Extract the (X, Y) coordinate from the center of the cell holding the provided text.  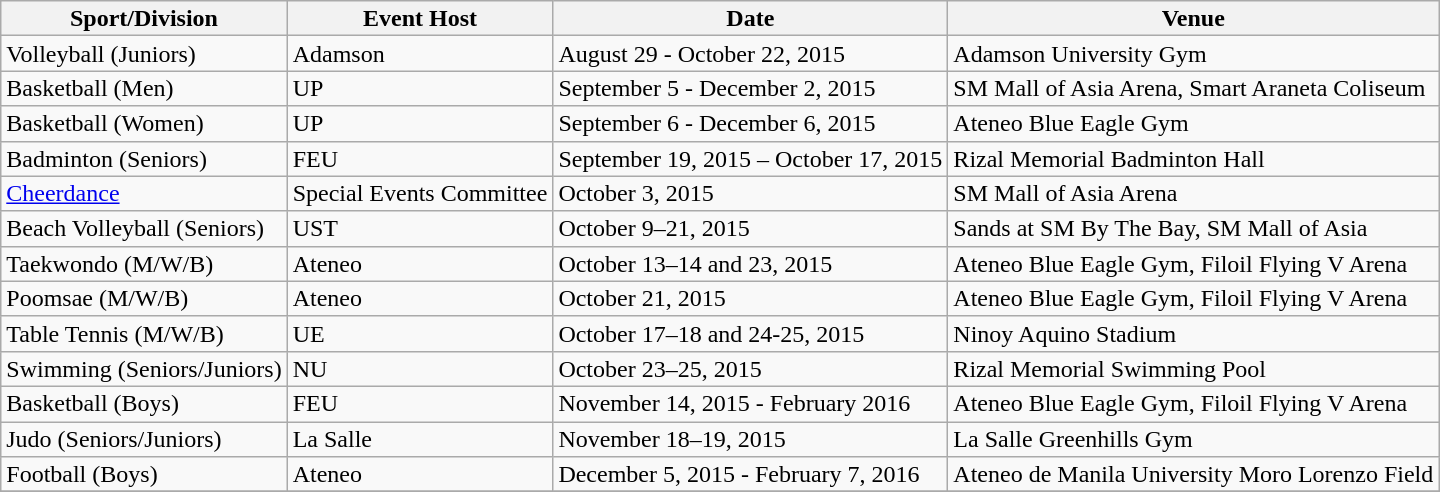
Beach Volleyball (Seniors) (144, 228)
La Salle (420, 440)
Rizal Memorial Badminton Hall (1194, 158)
Poomsae (M/W/B) (144, 298)
August 29 - October 22, 2015 (750, 54)
Cheerdance (144, 194)
NU (420, 368)
Badminton (Seniors) (144, 158)
October 3, 2015 (750, 194)
Taekwondo (M/W/B) (144, 264)
Basketball (Boys) (144, 404)
Basketball (Women) (144, 124)
Adamson (420, 54)
Adamson University Gym (1194, 54)
October 17–18 and 24-25, 2015 (750, 334)
December 5, 2015 - February 7, 2016 (750, 474)
Sands at SM By The Bay, SM Mall of Asia (1194, 228)
October 21, 2015 (750, 298)
November 14, 2015 - February 2016 (750, 404)
SM Mall of Asia Arena (1194, 194)
Ateneo de Manila University Moro Lorenzo Field (1194, 474)
Table Tennis (M/W/B) (144, 334)
September 6 - December 6, 2015 (750, 124)
Date (750, 18)
Sport/Division (144, 18)
September 19, 2015 – October 17, 2015 (750, 158)
Rizal Memorial Swimming Pool (1194, 368)
October 9–21, 2015 (750, 228)
Ninoy Aquino Stadium (1194, 334)
Venue (1194, 18)
Football (Boys) (144, 474)
Basketball (Men) (144, 88)
SM Mall of Asia Arena, Smart Araneta Coliseum (1194, 88)
November 18–19, 2015 (750, 440)
UE (420, 334)
October 13–14 and 23, 2015 (750, 264)
Volleyball (Juniors) (144, 54)
Event Host (420, 18)
UST (420, 228)
Judo (Seniors/Juniors) (144, 440)
Swimming (Seniors/Juniors) (144, 368)
October 23–25, 2015 (750, 368)
Ateneo Blue Eagle Gym (1194, 124)
La Salle Greenhills Gym (1194, 440)
Special Events Committee (420, 194)
September 5 - December 2, 2015 (750, 88)
